Locate the cell with the specified text and output its (x, y) center coordinate. 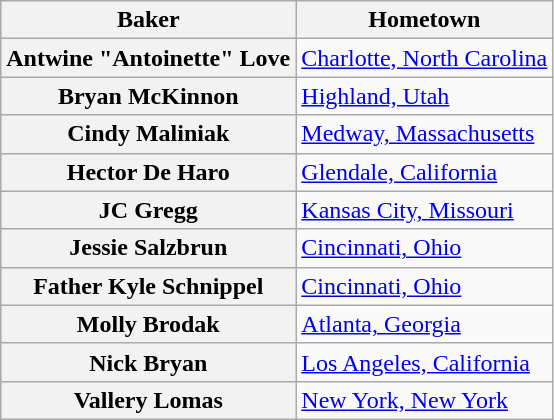
Baker (148, 20)
Charlotte, North Carolina (424, 58)
New York, New York (424, 400)
Atlanta, Georgia (424, 324)
Bryan McKinnon (148, 96)
Molly Brodak (148, 324)
Kansas City, Missouri (424, 210)
Antwine "Antoinette" Love (148, 58)
Hometown (424, 20)
Father Kyle Schnippel (148, 286)
Cindy Maliniak (148, 134)
JC Gregg (148, 210)
Highland, Utah (424, 96)
Glendale, California (424, 172)
Hector De Haro (148, 172)
Medway, Massachusetts (424, 134)
Jessie Salzbrun (148, 248)
Vallery Lomas (148, 400)
Nick Bryan (148, 362)
Los Angeles, California (424, 362)
